Pinpoint the cell where the given text exists, returning its [x, y] midpoint coordinate. 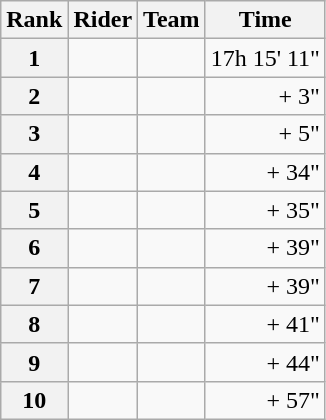
17h 15' 11" [265, 58]
+ 41" [265, 324]
+ 44" [265, 362]
5 [34, 210]
4 [34, 172]
8 [34, 324]
7 [34, 286]
+ 3" [265, 96]
+ 5" [265, 134]
1 [34, 58]
+ 57" [265, 400]
10 [34, 400]
+ 34" [265, 172]
Team [172, 20]
9 [34, 362]
2 [34, 96]
3 [34, 134]
+ 35" [265, 210]
Time [265, 20]
Rank [34, 20]
Rider [103, 20]
6 [34, 248]
